Output the [x, y] coordinate of the center of the cell containing the given text.  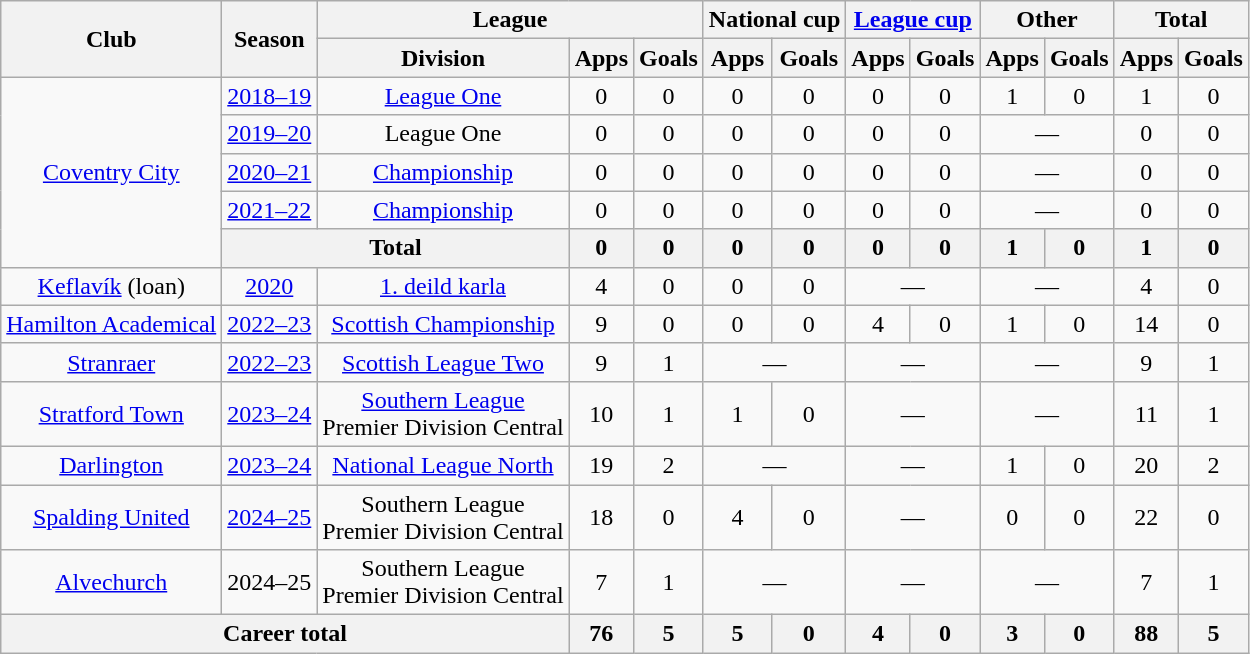
10 [601, 414]
Alvechurch [112, 582]
19 [601, 465]
Stratford Town [112, 414]
3 [1012, 634]
Scottish Championship [443, 324]
Coventry City [112, 172]
1. deild karla [443, 286]
2019–20 [270, 134]
Keflavík (loan) [112, 286]
Club [112, 39]
2020–21 [270, 172]
National League North [443, 465]
88 [1146, 634]
Division [443, 58]
76 [601, 634]
Season [270, 39]
Scottish League Two [443, 362]
Stranraer [112, 362]
2021–22 [270, 210]
2020 [270, 286]
14 [1146, 324]
Career total [285, 634]
Spalding United [112, 516]
Hamilton Academical [112, 324]
National cup [774, 20]
2018–19 [270, 96]
Other [1047, 20]
League [510, 20]
20 [1146, 465]
18 [601, 516]
League cup [913, 20]
11 [1146, 414]
Darlington [112, 465]
22 [1146, 516]
